Extract the [X, Y] coordinate from the center of the cell holding the provided text.  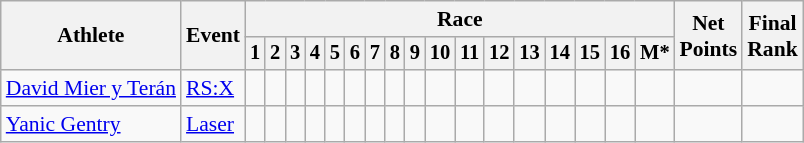
Athlete [91, 36]
Laser [213, 124]
9 [415, 54]
15 [590, 54]
11 [470, 54]
NetPoints [709, 36]
7 [375, 54]
8 [395, 54]
3 [295, 54]
6 [355, 54]
5 [335, 54]
14 [560, 54]
Race [460, 19]
M* [654, 54]
RS:X [213, 88]
10 [440, 54]
1 [255, 54]
4 [315, 54]
FinalRank [772, 36]
13 [529, 54]
2 [275, 54]
Yanic Gentry [91, 124]
Event [213, 36]
David Mier y Terán [91, 88]
12 [499, 54]
16 [620, 54]
